Locate the cell with the specified text and output its (X, Y) center coordinate. 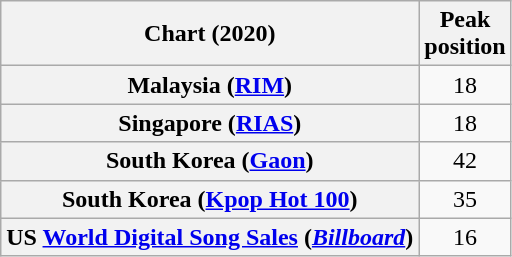
42 (465, 161)
US World Digital Song Sales (Billboard) (210, 237)
35 (465, 199)
Malaysia (RIM) (210, 85)
South Korea (Gaon) (210, 161)
Chart (2020) (210, 34)
South Korea (Kpop Hot 100) (210, 199)
Peakposition (465, 34)
16 (465, 237)
Singapore (RIAS) (210, 123)
